Search for the cell housing the specified text and yield its (x, y) center coordinate. 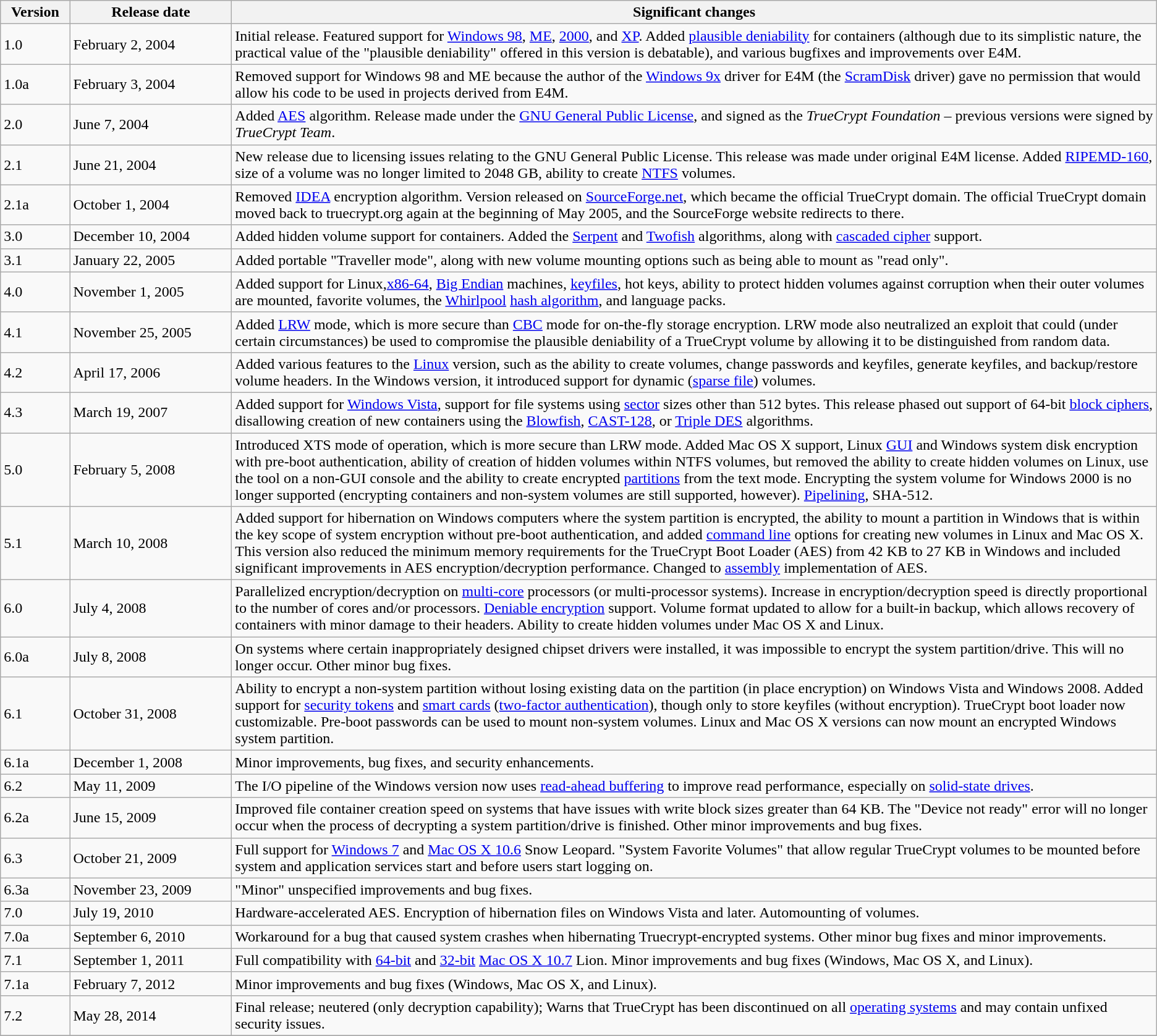
December 1, 2008 (151, 762)
The I/O pipeline of the Windows version now uses read-ahead buffering to improve read performance, especially on solid-state drives. (694, 786)
Minor improvements, bug fixes, and security enhancements. (694, 762)
May 11, 2009 (151, 786)
7.2 (35, 1016)
Hardware-accelerated AES. Encryption of hibernation files on Windows Vista and later. Automounting of volumes. (694, 913)
1.0a (35, 84)
November 25, 2005 (151, 332)
July 19, 2010 (151, 913)
6.1a (35, 762)
4.1 (35, 332)
6.2 (35, 786)
February 2, 2004 (151, 44)
"Minor" unspecified improvements and bug fixes. (694, 890)
May 28, 2014 (151, 1016)
April 17, 2006 (151, 372)
November 23, 2009 (151, 890)
Release date (151, 12)
June 21, 2004 (151, 164)
6.0a (35, 657)
February 5, 2008 (151, 470)
2.1 (35, 164)
2.0 (35, 125)
4.3 (35, 413)
December 10, 2004 (151, 237)
February 7, 2012 (151, 983)
6.1 (35, 714)
6.3a (35, 890)
October 21, 2009 (151, 857)
September 6, 2010 (151, 937)
June 15, 2009 (151, 818)
Version (35, 12)
Workaround for a bug that caused system crashes when hibernating Truecrypt-encrypted systems. Other minor bug fixes and minor improvements. (694, 937)
October 1, 2004 (151, 205)
Significant changes (694, 12)
January 22, 2005 (151, 260)
March 19, 2007 (151, 413)
7.1a (35, 983)
3.0 (35, 237)
7.0a (35, 937)
7.0 (35, 913)
September 1, 2011 (151, 960)
November 1, 2005 (151, 292)
1.0 (35, 44)
February 3, 2004 (151, 84)
Added hidden volume support for containers. Added the Serpent and Twofish algorithms, along with cascaded cipher support. (694, 237)
5.1 (35, 544)
Added portable "Traveller mode", along with new volume mounting options such as being able to mount as "read only". (694, 260)
June 7, 2004 (151, 125)
March 10, 2008 (151, 544)
4.2 (35, 372)
6.0 (35, 609)
Minor improvements and bug fixes (Windows, Mac OS X, and Linux). (694, 983)
Full compatibility with 64-bit and 32-bit Mac OS X 10.7 Lion. Minor improvements and bug fixes (Windows, Mac OS X, and Linux). (694, 960)
July 8, 2008 (151, 657)
7.1 (35, 960)
3.1 (35, 260)
6.2a (35, 818)
5.0 (35, 470)
July 4, 2008 (151, 609)
6.3 (35, 857)
4.0 (35, 292)
October 31, 2008 (151, 714)
2.1a (35, 205)
